Identify which cell holds the provided text, then report its (x, y) central coordinate. 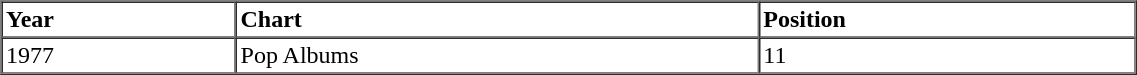
1977 (120, 56)
11 (948, 56)
Chart (498, 20)
Pop Albums (498, 56)
Year (120, 20)
Position (948, 20)
